Extract the (x, y) coordinate from the center of the cell holding the provided text.  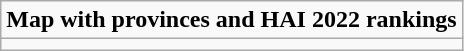
Map with provinces and HAI 2022 rankings (232, 20)
